Output the [X, Y] coordinate of the center of the cell containing the given text.  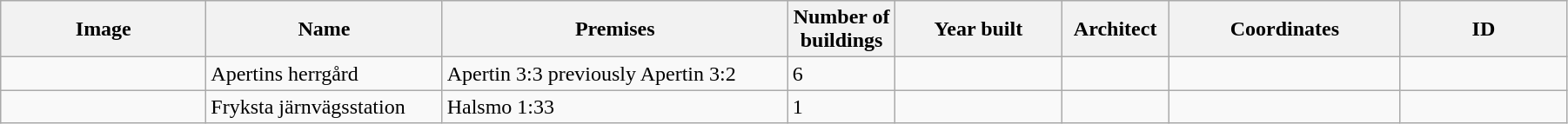
Architect [1116, 29]
1 [841, 107]
Apertins herrgård [324, 74]
Fryksta järnvägsstation [324, 107]
Name [324, 29]
Halsmo 1:33 [614, 107]
Coordinates [1284, 29]
ID [1483, 29]
Number ofbuildings [841, 29]
Apertin 3:3 previously Apertin 3:2 [614, 74]
Premises [614, 29]
6 [841, 74]
Image [104, 29]
Year built [978, 29]
